Output the [x, y] coordinate of the center of the cell containing the given text.  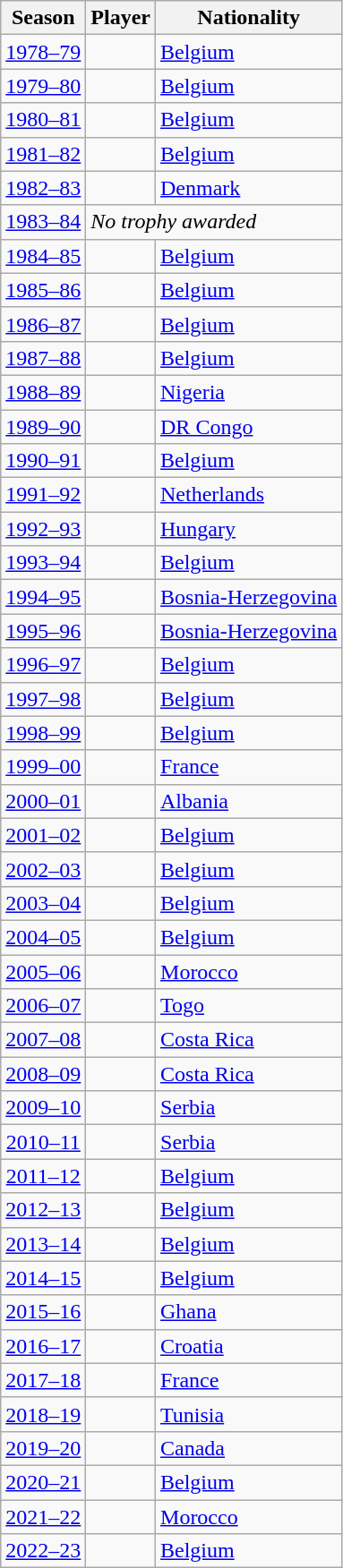
1995–96 [43, 631]
1993–94 [43, 563]
2001–02 [43, 835]
2013–14 [43, 1244]
1978–79 [43, 52]
1992–93 [43, 529]
Hungary [249, 529]
1980–81 [43, 120]
Nationality [249, 18]
1998–99 [43, 733]
2018–19 [43, 1414]
1999–00 [43, 767]
Croatia [249, 1346]
1990–91 [43, 461]
Albania [249, 801]
1979–80 [43, 86]
1981–82 [43, 154]
1997–98 [43, 699]
Tunisia [249, 1414]
1982–83 [43, 188]
2012–13 [43, 1210]
Denmark [249, 188]
Togo [249, 1006]
2006–07 [43, 1006]
1988–89 [43, 392]
2022–23 [43, 1551]
1996–97 [43, 665]
1987–88 [43, 358]
2011–12 [43, 1176]
2021–22 [43, 1517]
2016–17 [43, 1346]
2004–05 [43, 937]
2010–11 [43, 1142]
Season [43, 18]
2000–01 [43, 801]
1983–84 [43, 222]
Player [121, 18]
1986–87 [43, 324]
2002–03 [43, 869]
1989–90 [43, 427]
Ghana [249, 1312]
Canada [249, 1448]
1991–92 [43, 495]
1984–85 [43, 256]
Netherlands [249, 495]
1994–95 [43, 597]
Nigeria [249, 392]
2008–09 [43, 1074]
2020–21 [43, 1482]
2019–20 [43, 1448]
2009–10 [43, 1108]
2005–06 [43, 971]
2003–04 [43, 903]
2015–16 [43, 1312]
2017–18 [43, 1380]
2014–15 [43, 1278]
2007–08 [43, 1040]
1985–86 [43, 290]
DR Congo [249, 427]
No trophy awarded [214, 222]
